Output the [X, Y] coordinate of the center of the cell containing the given text.  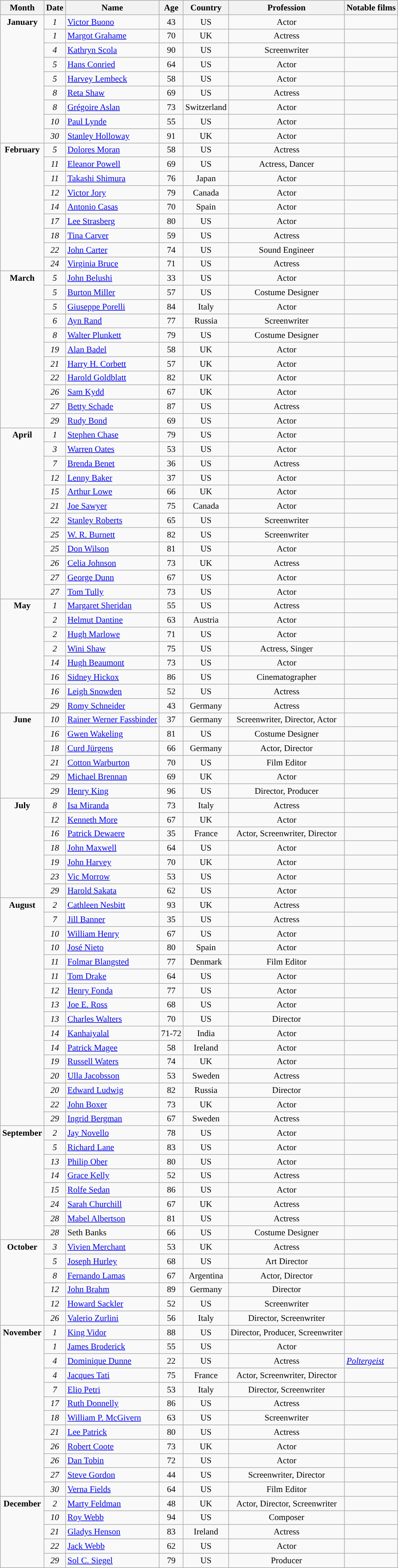
Age [171, 8]
23 [54, 877]
Sound Engineer [287, 250]
Kanhaiyalal [113, 1033]
Arthur Lowe [113, 492]
November [22, 1411]
Dan Tobin [113, 1461]
William P. McGivern [113, 1418]
44 [171, 1475]
August [22, 1012]
Composer [287, 1518]
February [22, 207]
Stanley Holloway [113, 136]
Virginia Bruce [113, 264]
Tom Drake [113, 977]
Robert Coote [113, 1446]
July [22, 848]
Stephen Chase [113, 435]
Betty Schade [113, 407]
Harry H. Corbett [113, 364]
Screenwriter, Director [287, 1475]
Curd Jürgens [113, 749]
Marty Feldman [113, 1504]
Eleanor Powell [113, 164]
Joseph Hurley [113, 1261]
Hans Conried [113, 65]
Victor Jory [113, 193]
Country [206, 8]
Don Wilson [113, 549]
John Brahm [113, 1290]
Folmar Blangsted [113, 962]
Leigh Snowden [113, 691]
Warren Oates [113, 449]
Kathryn Scola [113, 50]
Cathleen Nesbitt [113, 905]
Notable films [371, 8]
56 [171, 1318]
Fernando Lamas [113, 1276]
Ayn Rand [113, 321]
John Carter [113, 250]
Stanley Roberts [113, 521]
Sarah Churchill [113, 1204]
Romy Schneider [113, 706]
Poltergeist [371, 1361]
Elio Petri [113, 1390]
Ingrid Bergman [113, 1119]
Paul Lynde [113, 122]
59 [171, 236]
Cinematographer [287, 677]
78 [171, 1133]
94 [171, 1518]
John Belushi [113, 278]
December [22, 1532]
Grace Kelly [113, 1176]
Actress, Singer [287, 649]
Burton Miller [113, 293]
India [206, 1033]
Steve Gordon [113, 1475]
Profession [287, 8]
Denmark [206, 962]
Hugh Marlowe [113, 635]
Lee Strasberg [113, 222]
Grégoire Aslan [113, 108]
Ulla Jacobsson [113, 1076]
Ruth Donnelly [113, 1404]
Switzerland [206, 108]
96 [171, 791]
Isa Miranda [113, 805]
Jill Banner [113, 919]
Henry Fonda [113, 991]
George Dunn [113, 577]
Walter Plunkett [113, 336]
48 [171, 1504]
Dolores Moran [113, 150]
Valerio Zurlini [113, 1318]
87 [171, 407]
Art Director [287, 1261]
Harold Sakata [113, 891]
36 [171, 463]
Russell Waters [113, 1062]
Sam Kydd [113, 392]
March [22, 350]
Gladys Henson [113, 1532]
Jay Novello [113, 1133]
Director, Producer, Screenwriter [287, 1332]
Sidney Hickox [113, 677]
October [22, 1283]
Dominique Dunne [113, 1361]
May [22, 656]
93 [171, 905]
76 [171, 179]
Month [22, 8]
Seth Banks [113, 1233]
Richard Lane [113, 1147]
Rainer Werner Fassbinder [113, 720]
Philip Ober [113, 1162]
James Broderick [113, 1347]
Producer [287, 1560]
Rolfe Sedan [113, 1190]
Harvey Lembeck [113, 79]
Mabel Albertson [113, 1218]
Rudy Bond [113, 421]
88 [171, 1332]
Gwen Wakeling [113, 734]
Patrick Dewaere [113, 834]
Helmut Dantine [113, 620]
Lee Patrick [113, 1432]
65 [171, 521]
Alan Badel [113, 350]
Reta Shaw [113, 93]
Name [113, 8]
Brenda Benet [113, 463]
Edward Ludwig [113, 1091]
Austria [206, 620]
Lenny Baker [113, 478]
José Nieto [113, 948]
Joe Sawyer [113, 506]
6 [54, 321]
April [22, 513]
Tina Carver [113, 236]
Patrick Magee [113, 1048]
Jack Webb [113, 1546]
Giuseppe Porelli [113, 307]
Margot Grahame [113, 36]
W. R. Burnett [113, 535]
Henry King [113, 791]
Margaret Sheridan [113, 606]
Cotton Warburton [113, 763]
91 [171, 136]
Argentina [206, 1276]
Hugh Beaumont [113, 663]
Actress, Dancer [287, 164]
Takashi Shimura [113, 179]
Jacques Tati [113, 1375]
90 [171, 50]
Sol C. Siegel [113, 1560]
Tom Tully [113, 592]
Vivien Merchant [113, 1247]
84 [171, 307]
Japan [206, 179]
John Boxer [113, 1105]
33 [171, 278]
71-72 [171, 1033]
Kenneth More [113, 820]
Wini Shaw [113, 649]
Michael Brennan [113, 777]
June [22, 755]
Screenwriter, Director, Actor [287, 720]
72 [171, 1461]
William Henry [113, 934]
Joe E. Ross [113, 1005]
Vic Morrow [113, 877]
John Harvey [113, 863]
Verna Fields [113, 1489]
Howard Sackler [113, 1304]
September [22, 1183]
John Maxwell [113, 848]
Director, Producer [287, 791]
Celia Johnson [113, 563]
Actor, Director, Screenwriter [287, 1504]
Roy Webb [113, 1518]
King Vidor [113, 1332]
January [22, 79]
Victor Buono [113, 22]
Harold Goldblatt [113, 378]
Date [54, 8]
Antonio Casas [113, 207]
Charles Walters [113, 1019]
89 [171, 1290]
